Return [x, y] of the center of cell containing provided text 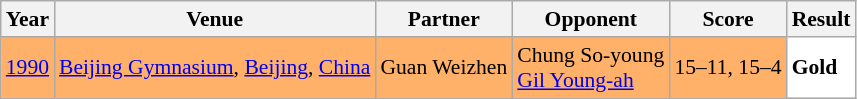
Score [728, 19]
15–11, 15–4 [728, 68]
Result [822, 19]
Beijing Gymnasium, Beijing, China [214, 68]
Chung So-young Gil Young-ah [590, 68]
Opponent [590, 19]
Guan Weizhen [444, 68]
Year [28, 19]
Gold [822, 68]
Partner [444, 19]
Venue [214, 19]
1990 [28, 68]
